Identify which cell holds the provided text, then report its (X, Y) central coordinate. 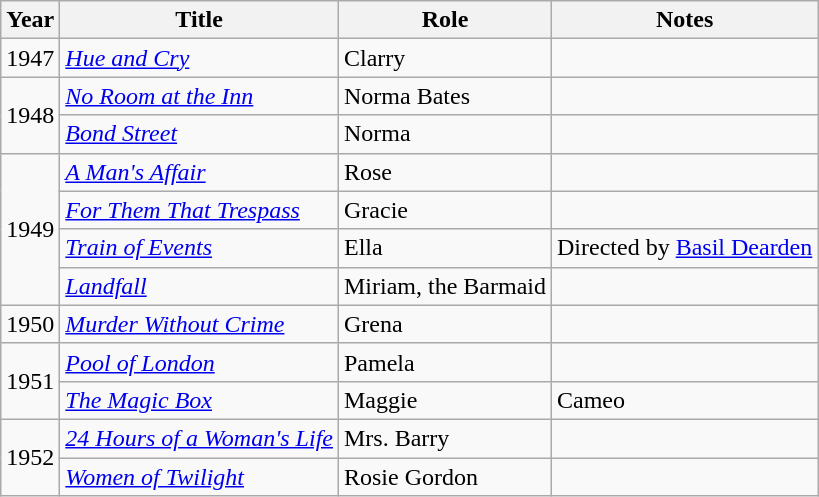
Directed by Basil Dearden (685, 248)
Notes (685, 20)
1949 (30, 229)
Landfall (200, 286)
Bond Street (200, 134)
Clarry (444, 58)
Norma Bates (444, 96)
Title (200, 20)
Maggie (444, 400)
Murder Without Crime (200, 324)
Norma (444, 134)
Year (30, 20)
1947 (30, 58)
Mrs. Barry (444, 438)
The Magic Box (200, 400)
1948 (30, 115)
Train of Events (200, 248)
Pamela (444, 362)
1950 (30, 324)
For Them That Trespass (200, 210)
No Room at the Inn (200, 96)
Women of Twilight (200, 477)
Role (444, 20)
Cameo (685, 400)
Gracie (444, 210)
Miriam, the Barmaid (444, 286)
Grena (444, 324)
24 Hours of a Woman's Life (200, 438)
Rose (444, 172)
Ella (444, 248)
Pool of London (200, 362)
1952 (30, 457)
Rosie Gordon (444, 477)
1951 (30, 381)
A Man's Affair (200, 172)
Hue and Cry (200, 58)
